Identify which cell holds the provided text, then report its (x, y) central coordinate. 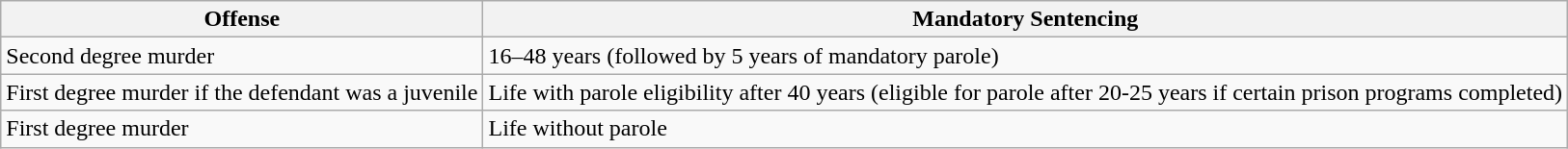
Life without parole (1026, 129)
16–48 years (followed by 5 years of mandatory parole) (1026, 56)
First degree murder (242, 129)
Offense (242, 19)
Second degree murder (242, 56)
Mandatory Sentencing (1026, 19)
Life with parole eligibility after 40 years (eligible for parole after 20-25 years if certain prison programs completed) (1026, 92)
First degree murder if the defendant was a juvenile (242, 92)
